Provide the [X, Y] coordinate of the cell's center where the given text is located.  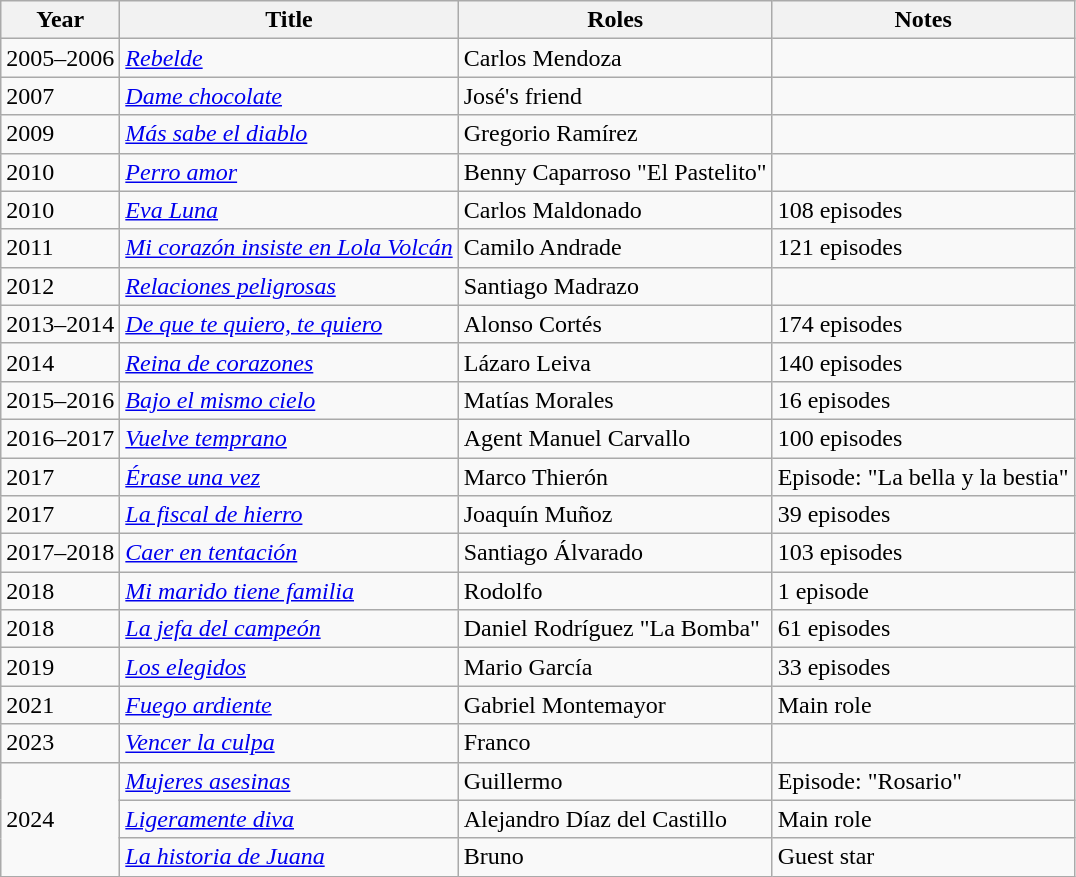
Joaquín Muñoz [615, 515]
Daniel Rodríguez "La Bomba" [615, 629]
Guillermo [615, 781]
121 episodes [923, 248]
2017–2018 [60, 553]
Rebelde [289, 58]
Carlos Maldonado [615, 210]
Agent Manuel Carvallo [615, 438]
Santiago Álvarado [615, 553]
2013–2014 [60, 324]
Camilo Andrade [615, 248]
1 episode [923, 591]
Vuelve temprano [289, 438]
Vencer la culpa [289, 743]
174 episodes [923, 324]
Mujeres asesinas [289, 781]
Reina de corazones [289, 362]
Episode: "La bella y la bestia" [923, 477]
2014 [60, 362]
140 episodes [923, 362]
Lázaro Leiva [615, 362]
2012 [60, 286]
33 episodes [923, 667]
La fiscal de hierro [289, 515]
2024 [60, 819]
José's friend [615, 96]
Notes [923, 20]
Guest star [923, 857]
108 episodes [923, 210]
2005–2006 [60, 58]
Eva Luna [289, 210]
Mario García [615, 667]
Mi corazón insiste en Lola Volcán [289, 248]
De que te quiero, te quiero [289, 324]
2011 [60, 248]
2009 [60, 134]
Marco Thierón [615, 477]
La jefa del campeón [289, 629]
100 episodes [923, 438]
Fuego ardiente [289, 705]
2019 [60, 667]
Ligeramente diva [289, 819]
Rodolfo [615, 591]
103 episodes [923, 553]
Gregorio Ramírez [615, 134]
2016–2017 [60, 438]
Alonso Cortés [615, 324]
La historia de Juana [289, 857]
Gabriel Montemayor [615, 705]
Mi marido tiene familia [289, 591]
Roles [615, 20]
Bajo el mismo cielo [289, 400]
Bruno [615, 857]
Benny Caparroso "El Pastelito" [615, 172]
Relaciones peligrosas [289, 286]
Caer en tentación [289, 553]
Dame chocolate [289, 96]
16 episodes [923, 400]
Santiago Madrazo [615, 286]
2015–2016 [60, 400]
2007 [60, 96]
Los elegidos [289, 667]
Érase una vez [289, 477]
Perro amor [289, 172]
39 episodes [923, 515]
Year [60, 20]
Más sabe el diablo [289, 134]
Episode: "Rosario" [923, 781]
Title [289, 20]
61 episodes [923, 629]
Carlos Mendoza [615, 58]
2021 [60, 705]
2023 [60, 743]
Alejandro Díaz del Castillo [615, 819]
Franco [615, 743]
Matías Morales [615, 400]
